Output the (X, Y) coordinate of the center of the cell containing the given text.  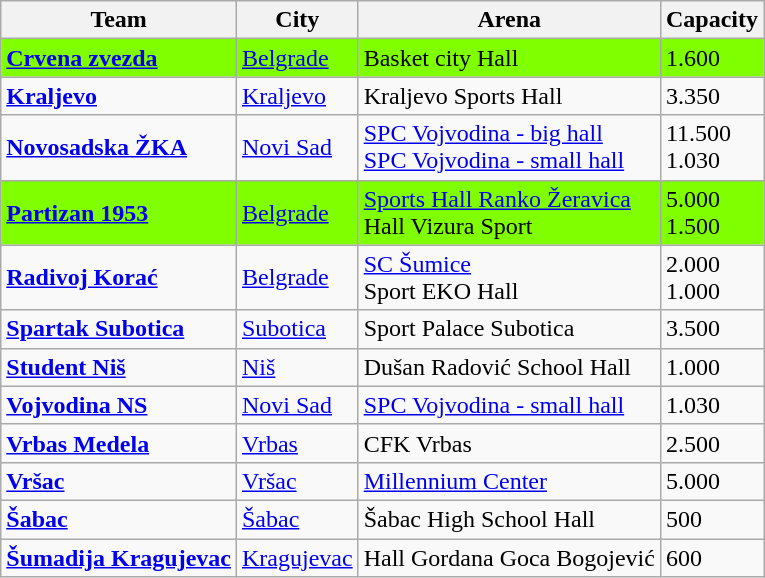
Partizan 1953 (119, 212)
Vrbas (297, 443)
Team (119, 20)
Dušan Radović School Hall (509, 367)
Hall Gordana Goca Bogojević (509, 557)
11.5001.030 (712, 148)
5.000 (712, 481)
1.000 (712, 367)
600 (712, 557)
Vrbas Medela (119, 443)
1.600 (712, 58)
5.0001.500 (712, 212)
Vojvodina NS (119, 405)
Novosadska ŽKA (119, 148)
Sports Hall Ranko ŽeravicaHall Vizura Sport (509, 212)
Niš (297, 367)
Basket city Hall (509, 58)
CFK Vrbas (509, 443)
1.030 (712, 405)
3.350 (712, 96)
Kraljevo Sports Hall (509, 96)
Šabac High School Hall (509, 519)
500 (712, 519)
2.500 (712, 443)
2.0001.000 (712, 278)
3.500 (712, 329)
SPC Vojvodina - small hall (509, 405)
Sport Palace Subotica (509, 329)
Arena (509, 20)
Spartak Subotica (119, 329)
Šumadija Kragujevac (119, 557)
SPC Vojvodina - big hallSPC Vojvodina - small hall (509, 148)
Radivoj Korać (119, 278)
Capacity (712, 20)
City (297, 20)
Millennium Center (509, 481)
Subotica (297, 329)
SC ŠumiceSport EKO Hall (509, 278)
Kragujevac (297, 557)
Crvena zvezda (119, 58)
Student Niš (119, 367)
